Identify which cell holds the provided text, then report its [x, y] central coordinate. 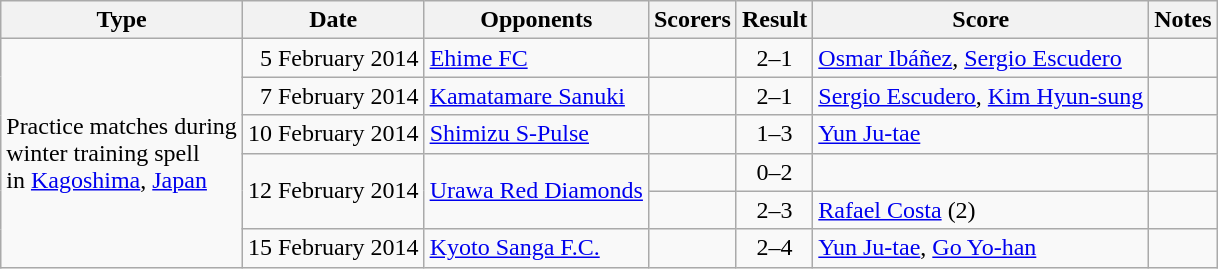
12 February 2014 [333, 191]
Sergio Escudero, Kim Hyun-sung [981, 96]
Shimizu S-Pulse [536, 134]
1–3 [774, 134]
2–3 [774, 210]
Date [333, 20]
Opponents [536, 20]
Scorers [692, 20]
Yun Ju-tae, Go Yo-han [981, 248]
7 February 2014 [333, 96]
Score [981, 20]
Kyoto Sanga F.C. [536, 248]
10 February 2014 [333, 134]
2–4 [774, 248]
Type [122, 20]
Yun Ju-tae [981, 134]
0–2 [774, 172]
Ehime FC [536, 58]
Kamatamare Sanuki [536, 96]
Result [774, 20]
Notes [1183, 20]
Urawa Red Diamonds [536, 191]
5 February 2014 [333, 58]
Rafael Costa (2) [981, 210]
Osmar Ibáñez, Sergio Escudero [981, 58]
15 February 2014 [333, 248]
Practice matches duringwinter training spell in Kagoshima, Japan [122, 153]
